Capture the cell that displays the provided text and extract its (X, Y) central coordinate. 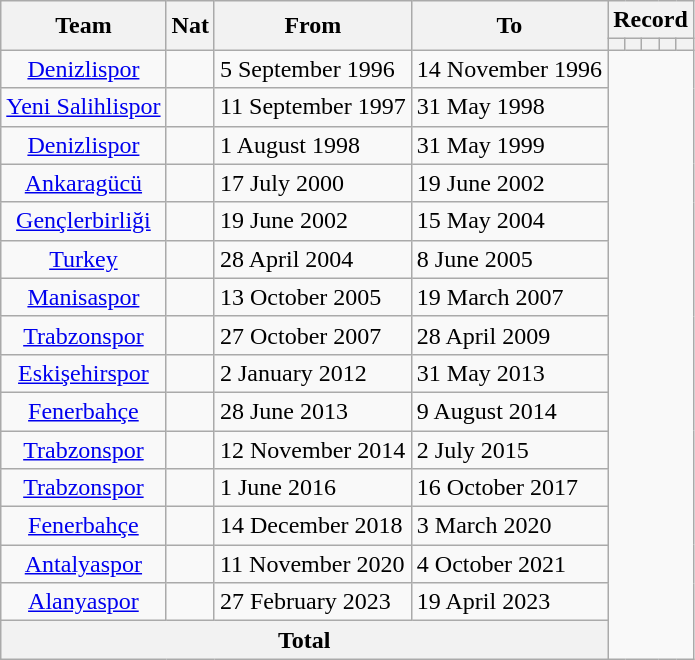
Nat (190, 26)
11 September 1997 (312, 107)
Gençlerbirliği (84, 221)
1 August 1998 (312, 145)
12 November 2014 (312, 449)
28 April 2009 (509, 335)
17 July 2000 (312, 183)
From (312, 26)
28 June 2013 (312, 411)
Total (304, 640)
31 May 2013 (509, 373)
1 June 2016 (312, 488)
19 April 2023 (509, 602)
31 May 1999 (509, 145)
9 August 2014 (509, 411)
8 June 2005 (509, 259)
13 October 2005 (312, 297)
14 November 1996 (509, 69)
Manisaspor (84, 297)
28 April 2004 (312, 259)
5 September 1996 (312, 69)
19 March 2007 (509, 297)
Team (84, 26)
Alanyaspor (84, 602)
To (509, 26)
3 March 2020 (509, 526)
Turkey (84, 259)
31 May 1998 (509, 107)
4 October 2021 (509, 564)
Eskişehirspor (84, 373)
14 December 2018 (312, 526)
Yeni Salihlispor (84, 107)
Ankaragücü (84, 183)
2 January 2012 (312, 373)
27 October 2007 (312, 335)
Record (651, 20)
Antalyaspor (84, 564)
15 May 2004 (509, 221)
27 February 2023 (312, 602)
2 July 2015 (509, 449)
16 October 2017 (509, 488)
11 November 2020 (312, 564)
